Search for the cell housing the specified text and yield its [x, y] center coordinate. 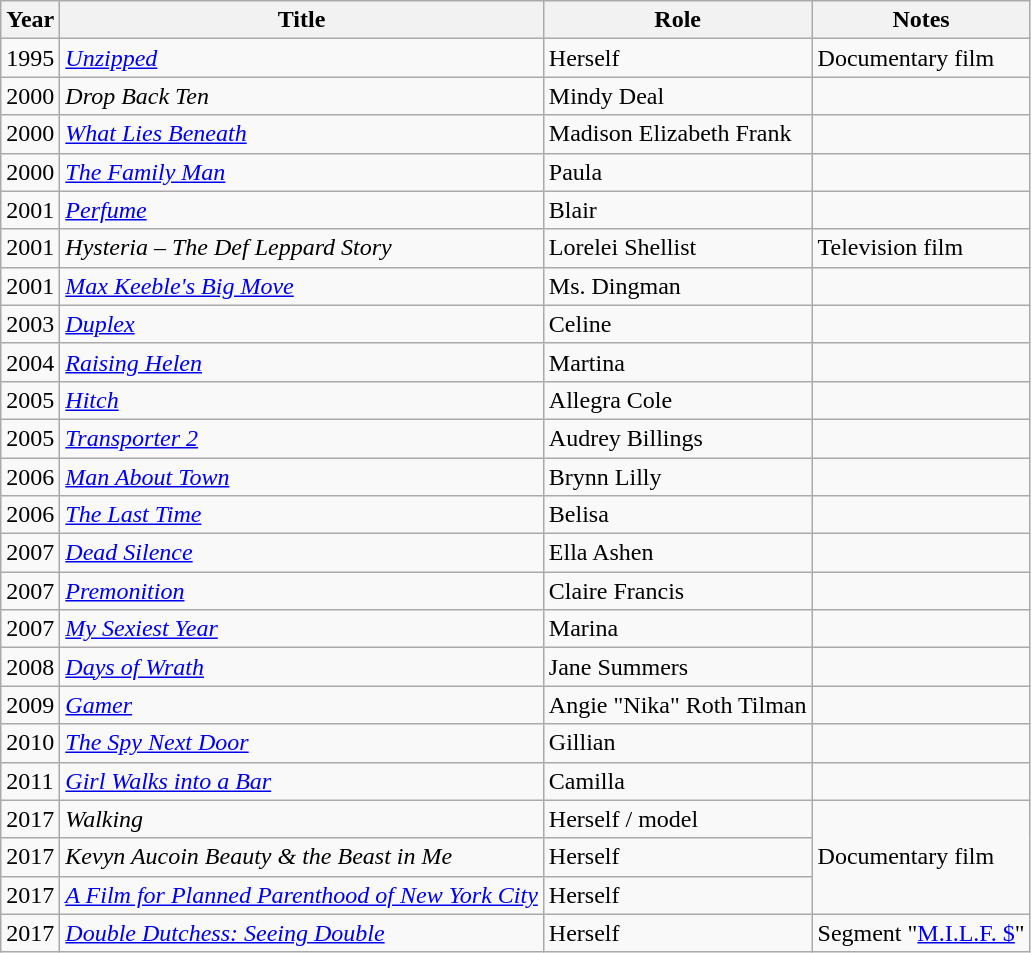
1995 [30, 58]
Mindy Deal [678, 96]
Blair [678, 210]
Girl Walks into a Bar [302, 781]
Duplex [302, 324]
2010 [30, 743]
Jane Summers [678, 667]
2009 [30, 705]
A Film for Planned Parenthood of New York City [302, 895]
Martina [678, 362]
2008 [30, 667]
Ms. Dingman [678, 286]
What Lies Beneath [302, 134]
Celine [678, 324]
Title [302, 20]
Gillian [678, 743]
Kevyn Aucoin Beauty & the Beast in Me [302, 857]
Gamer [302, 705]
Man About Town [302, 477]
Angie "Nika" Roth Tilman [678, 705]
Notes [921, 20]
The Last Time [302, 515]
Transporter 2 [302, 438]
Allegra Cole [678, 400]
Claire Francis [678, 591]
Raising Helen [302, 362]
Herself / model [678, 819]
Audrey Billings [678, 438]
The Family Man [302, 172]
Unzipped [302, 58]
2003 [30, 324]
Dead Silence [302, 553]
Segment "M.I.L.F. $" [921, 933]
Belisa [678, 515]
Double Dutchess: Seeing Double [302, 933]
Madison Elizabeth Frank [678, 134]
Camilla [678, 781]
2004 [30, 362]
My Sexiest Year [302, 629]
Days of Wrath [302, 667]
The Spy Next Door [302, 743]
Walking [302, 819]
Brynn Lilly [678, 477]
Lorelei Shellist [678, 248]
Drop Back Ten [302, 96]
Hitch [302, 400]
Premonition [302, 591]
Perfume [302, 210]
Year [30, 20]
Hysteria – The Def Leppard Story [302, 248]
Paula [678, 172]
Ella Ashen [678, 553]
Television film [921, 248]
Role [678, 20]
2011 [30, 781]
Max Keeble's Big Move [302, 286]
Marina [678, 629]
